Output the [X, Y] coordinate of the center of the cell containing the given text.  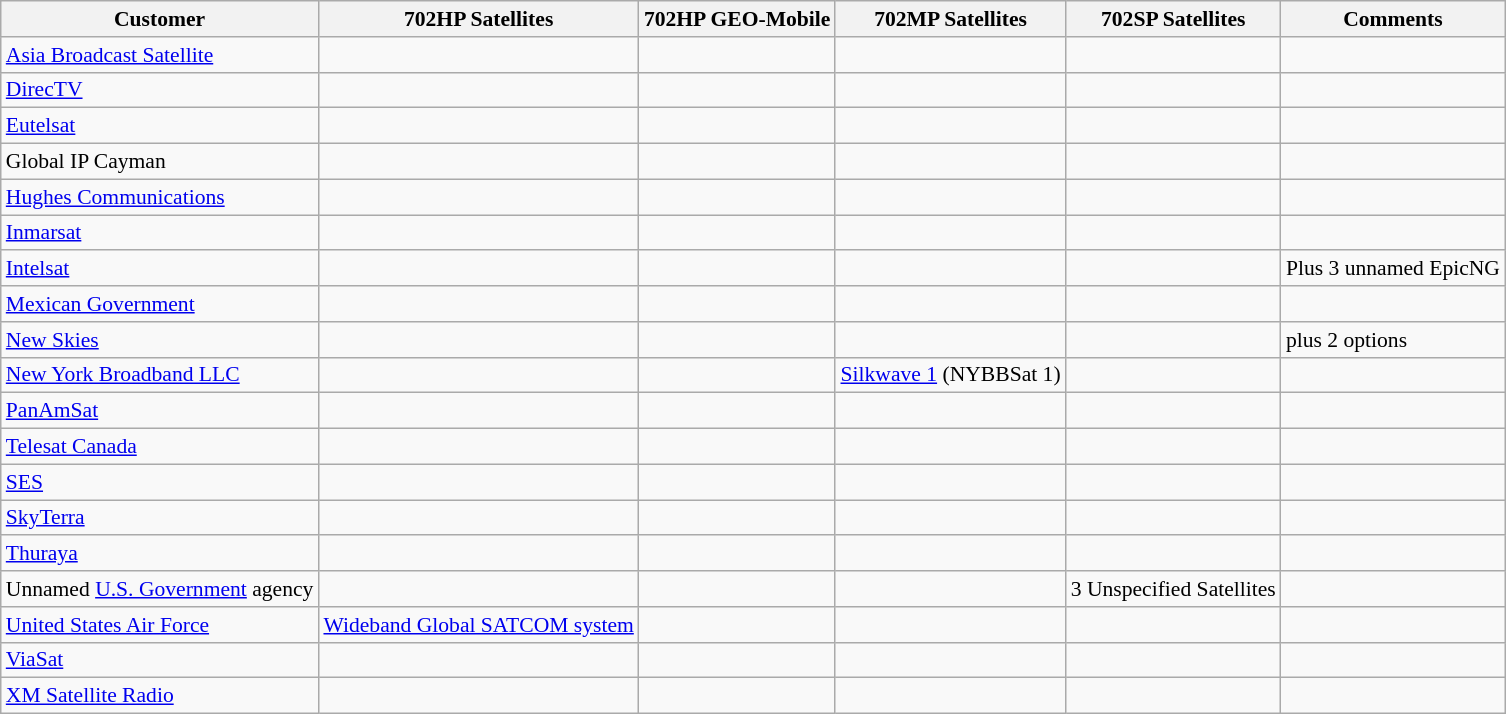
plus 2 options [1393, 340]
DirecTV [160, 90]
702SP Satellites [1174, 19]
702HP Satellites [478, 19]
Thuraya [160, 554]
Asia Broadcast Satellite [160, 55]
Eutelsat [160, 126]
XM Satellite Radio [160, 696]
Inmarsat [160, 233]
Hughes Communications [160, 197]
3 Unspecified Satellites [1174, 589]
United States Air Force [160, 625]
Silkwave 1 (NYBBSat 1) [950, 375]
Wideband Global SATCOM system [478, 625]
702HP GEO-Mobile [738, 19]
New York Broadband LLC [160, 375]
ViaSat [160, 660]
SkyTerra [160, 518]
Mexican Government [160, 304]
702MP Satellites [950, 19]
Unnamed U.S. Government agency [160, 589]
Global IP Cayman [160, 162]
New Skies [160, 340]
Telesat Canada [160, 447]
SES [160, 482]
PanAmSat [160, 411]
Intelsat [160, 269]
Plus 3 unnamed EpicNG [1393, 269]
Comments [1393, 19]
Customer [160, 19]
